Output the [X, Y] coordinate of the center of the cell containing the given text.  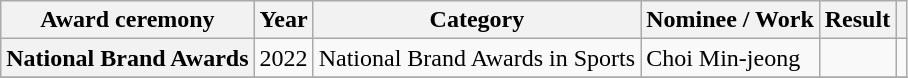
National Brand Awards in Sports [476, 58]
Nominee / Work [730, 20]
Category [476, 20]
Award ceremony [128, 20]
National Brand Awards [128, 58]
Choi Min-jeong [730, 58]
2022 [284, 58]
Result [857, 20]
Year [284, 20]
